Capture the cell that displays the provided text and extract its (X, Y) central coordinate. 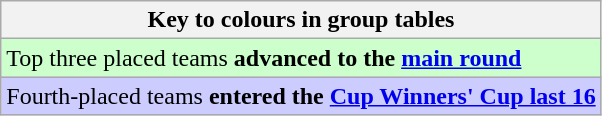
Key to colours in group tables (301, 20)
Top three placed teams advanced to the main round (301, 58)
Fourth-placed teams entered the Cup Winners' Cup last 16 (301, 96)
